Return the (x, y) coordinate for the center point of the cell that contains the specified text.  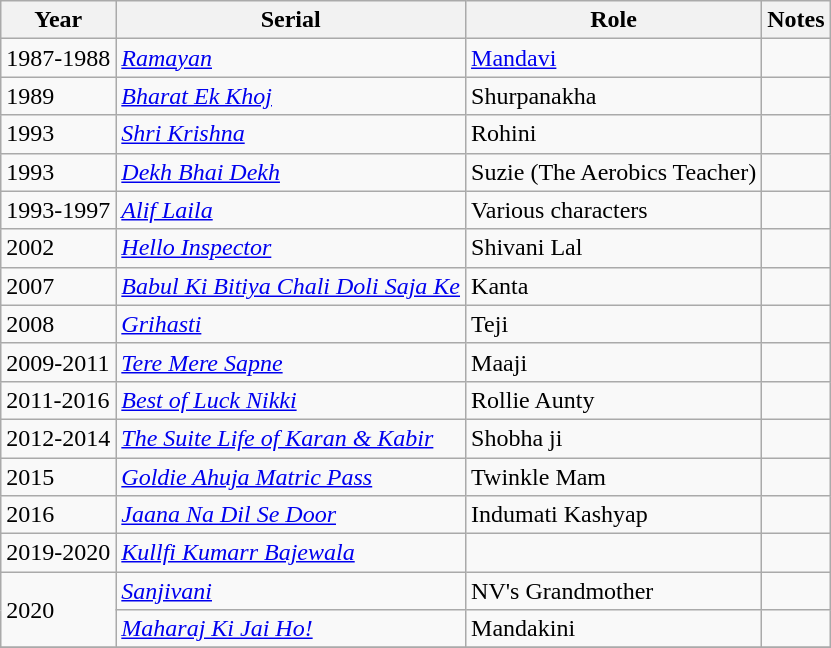
Ramayan (291, 58)
Shivani Lal (614, 248)
Dekh Bhai Dekh (291, 172)
Best of Luck Nikki (291, 400)
The Suite Life of Karan & Kabir (291, 438)
Rohini (614, 134)
2009-2011 (58, 362)
1987-1988 (58, 58)
Maharaj Ki Jai Ho! (291, 629)
Year (58, 20)
2012-2014 (58, 438)
2002 (58, 248)
2019-2020 (58, 553)
Twinkle Mam (614, 477)
Grihasti (291, 324)
Various characters (614, 210)
Babul Ki Bitiya Chali Doli Saja Ke (291, 286)
Notes (796, 20)
Shobha ji (614, 438)
Mandakini (614, 629)
2011-2016 (58, 400)
1989 (58, 96)
Sanjivani (291, 591)
1993-1997 (58, 210)
Kullfi Kumarr Bajewala (291, 553)
2007 (58, 286)
Maaji (614, 362)
Kanta (614, 286)
Bharat Ek Khoj (291, 96)
Tere Mere Sapne (291, 362)
Role (614, 20)
Shri Krishna (291, 134)
Mandavi (614, 58)
Teji (614, 324)
Jaana Na Dil Se Door (291, 515)
Indumati Kashyap (614, 515)
2008 (58, 324)
Shurpanakha (614, 96)
NV's Grandmother (614, 591)
2020 (58, 610)
Hello Inspector (291, 248)
Rollie Aunty (614, 400)
Alif Laila (291, 210)
2016 (58, 515)
Goldie Ahuja Matric Pass (291, 477)
Serial (291, 20)
2015 (58, 477)
Suzie (The Aerobics Teacher) (614, 172)
